Find where the given text appears and provide that cell's center as (x, y) coordinate. 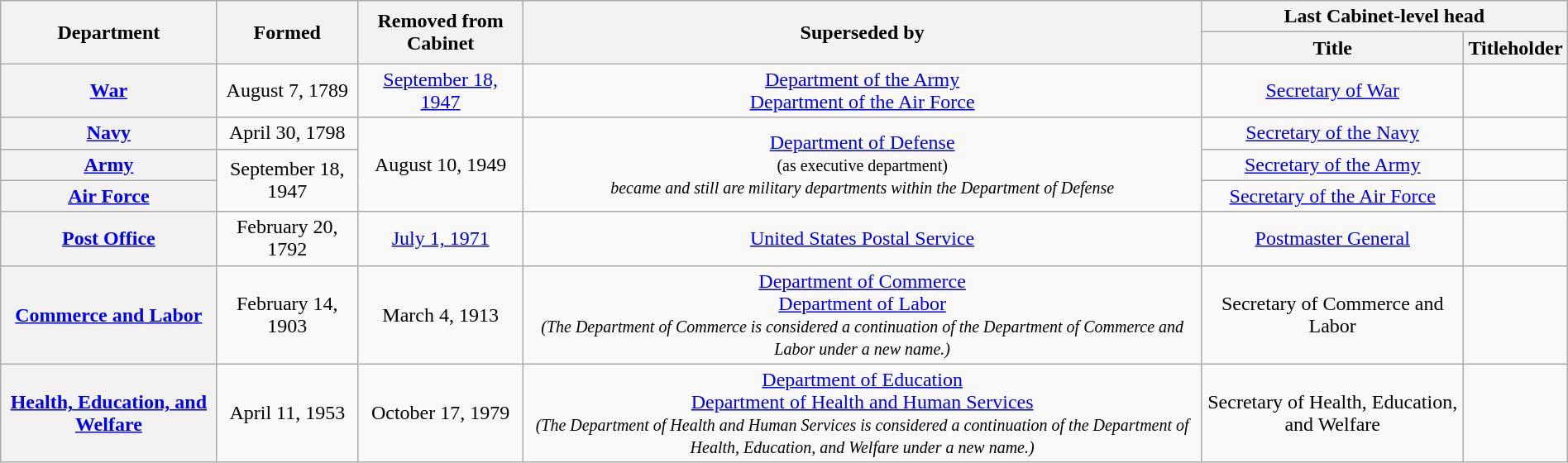
Secretary of the Navy (1333, 133)
February 14, 1903 (288, 314)
August 7, 1789 (288, 91)
April 30, 1798 (288, 133)
Postmaster General (1333, 238)
February 20, 1792 (288, 238)
July 1, 1971 (441, 238)
Secretary of Commerce and Labor (1333, 314)
Air Force (109, 196)
Last Cabinet-level head (1384, 17)
Army (109, 165)
Title (1333, 48)
Titleholder (1515, 48)
Department of Defense(as executive department)became and still are military departments within the Department of Defense (863, 165)
Secretary of the Air Force (1333, 196)
Secretary of War (1333, 91)
Post Office (109, 238)
Commerce and Labor (109, 314)
Formed (288, 32)
Department (109, 32)
Superseded by (863, 32)
Secretary of the Army (1333, 165)
Removed from Cabinet (441, 32)
War (109, 91)
Secretary of Health, Education, and Welfare (1333, 413)
August 10, 1949 (441, 165)
April 11, 1953 (288, 413)
United States Postal Service (863, 238)
Navy (109, 133)
Health, Education, and Welfare (109, 413)
Department of the ArmyDepartment of the Air Force (863, 91)
October 17, 1979 (441, 413)
March 4, 1913 (441, 314)
